For the text-containing cell, return its midpoint in (X, Y) coordinate format. 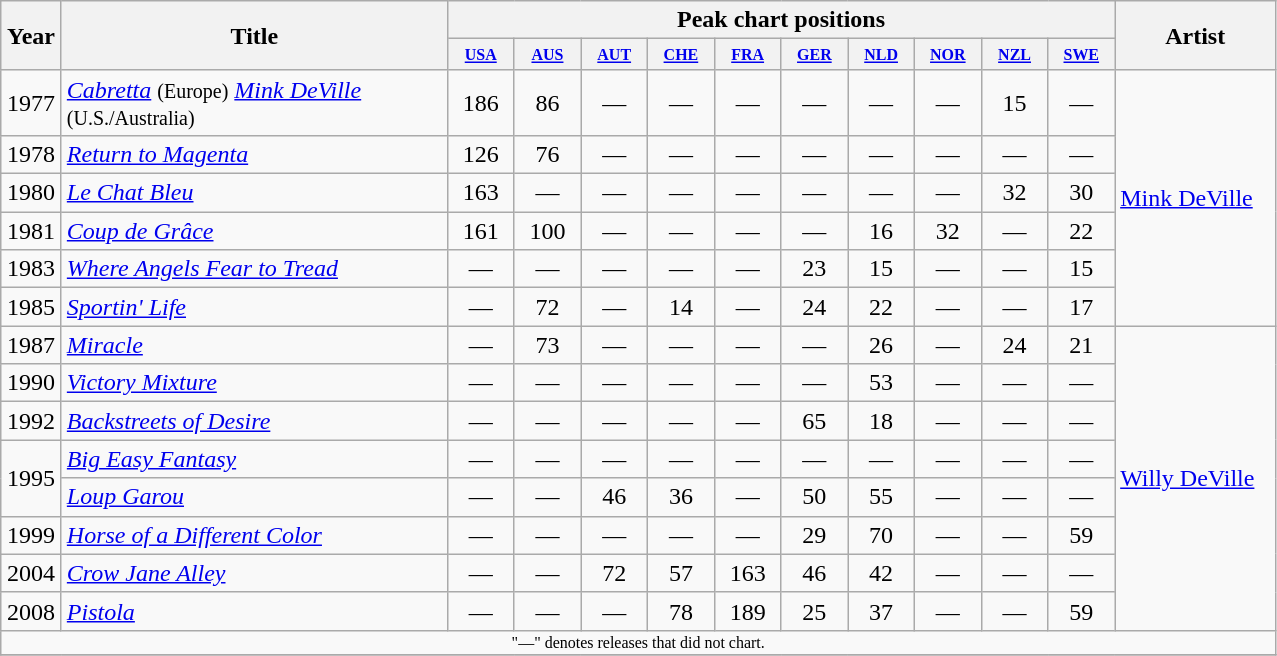
100 (548, 231)
1983 (32, 269)
57 (682, 573)
1977 (32, 102)
Horse of a Different Color (254, 535)
21 (1082, 345)
78 (682, 611)
1985 (32, 307)
126 (480, 155)
Le Chat Bleu (254, 193)
Crow Jane Alley (254, 573)
NZL (1014, 55)
Return to Magenta (254, 155)
50 (814, 497)
Peak chart positions (780, 20)
FRA (748, 55)
SWE (1082, 55)
1987 (32, 345)
Cabretta (Europe) Mink DeVille (U.S./Australia) (254, 102)
25 (814, 611)
Sportin' Life (254, 307)
Year (32, 36)
Miracle (254, 345)
AUT (614, 55)
14 (682, 307)
26 (882, 345)
"—" denotes releases that did not chart. (638, 642)
189 (748, 611)
70 (882, 535)
29 (814, 535)
1999 (32, 535)
NOR (948, 55)
Victory Mixture (254, 383)
Backstreets of Desire (254, 421)
65 (814, 421)
Mink DeVille (1196, 198)
2008 (32, 611)
37 (882, 611)
GER (814, 55)
1978 (32, 155)
USA (480, 55)
1981 (32, 231)
Title (254, 36)
Artist (1196, 36)
17 (1082, 307)
AUS (548, 55)
Willy DeVille (1196, 478)
Big Easy Fantasy (254, 459)
1995 (32, 478)
53 (882, 383)
Pistola (254, 611)
30 (1082, 193)
CHE (682, 55)
2004 (32, 573)
1992 (32, 421)
NLD (882, 55)
161 (480, 231)
18 (882, 421)
1980 (32, 193)
Loup Garou (254, 497)
86 (548, 102)
16 (882, 231)
23 (814, 269)
36 (682, 497)
Coup de Grâce (254, 231)
73 (548, 345)
186 (480, 102)
76 (548, 155)
42 (882, 573)
1990 (32, 383)
55 (882, 497)
Where Angels Fear to Tread (254, 269)
